Search for the cell housing the specified text and yield its (X, Y) center coordinate. 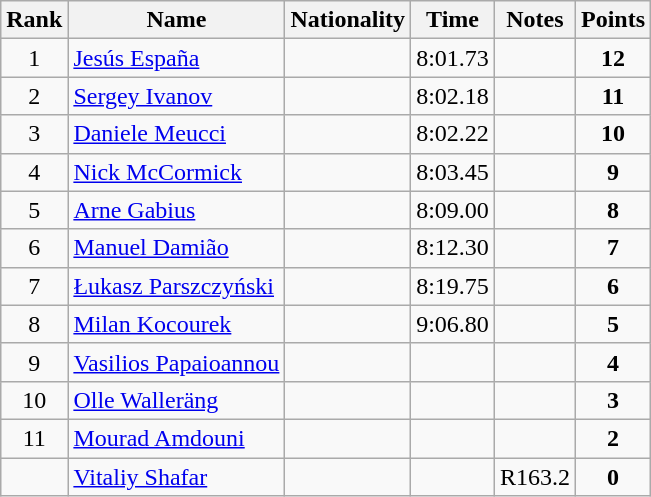
Mourad Amdouni (176, 438)
8:02.22 (453, 134)
0 (612, 477)
Nick McCormick (176, 172)
Vitaliy Shafar (176, 477)
8:02.18 (453, 96)
Points (612, 20)
12 (612, 58)
Daniele Meucci (176, 134)
R163.2 (534, 477)
Name (176, 20)
Notes (534, 20)
Manuel Damião (176, 248)
Arne Gabius (176, 210)
Łukasz Parszczyński (176, 286)
Rank (34, 20)
Vasilios Papaioannou (176, 362)
Milan Kocourek (176, 324)
Time (453, 20)
Nationality (348, 20)
8:12.30 (453, 248)
9:06.80 (453, 324)
8:09.00 (453, 210)
1 (34, 58)
Jesús España (176, 58)
8:03.45 (453, 172)
8:01.73 (453, 58)
Sergey Ivanov (176, 96)
Olle Walleräng (176, 400)
8:19.75 (453, 286)
